Return the (X, Y) coordinate for the center point of the cell that contains the specified text.  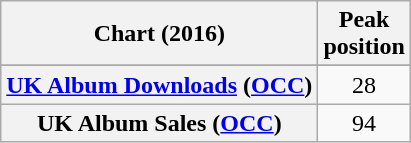
UK Album Downloads (OCC) (160, 85)
28 (364, 85)
Peak position (364, 34)
94 (364, 123)
Chart (2016) (160, 34)
UK Album Sales (OCC) (160, 123)
